Find where the given text appears and provide that cell's center as [x, y] coordinate. 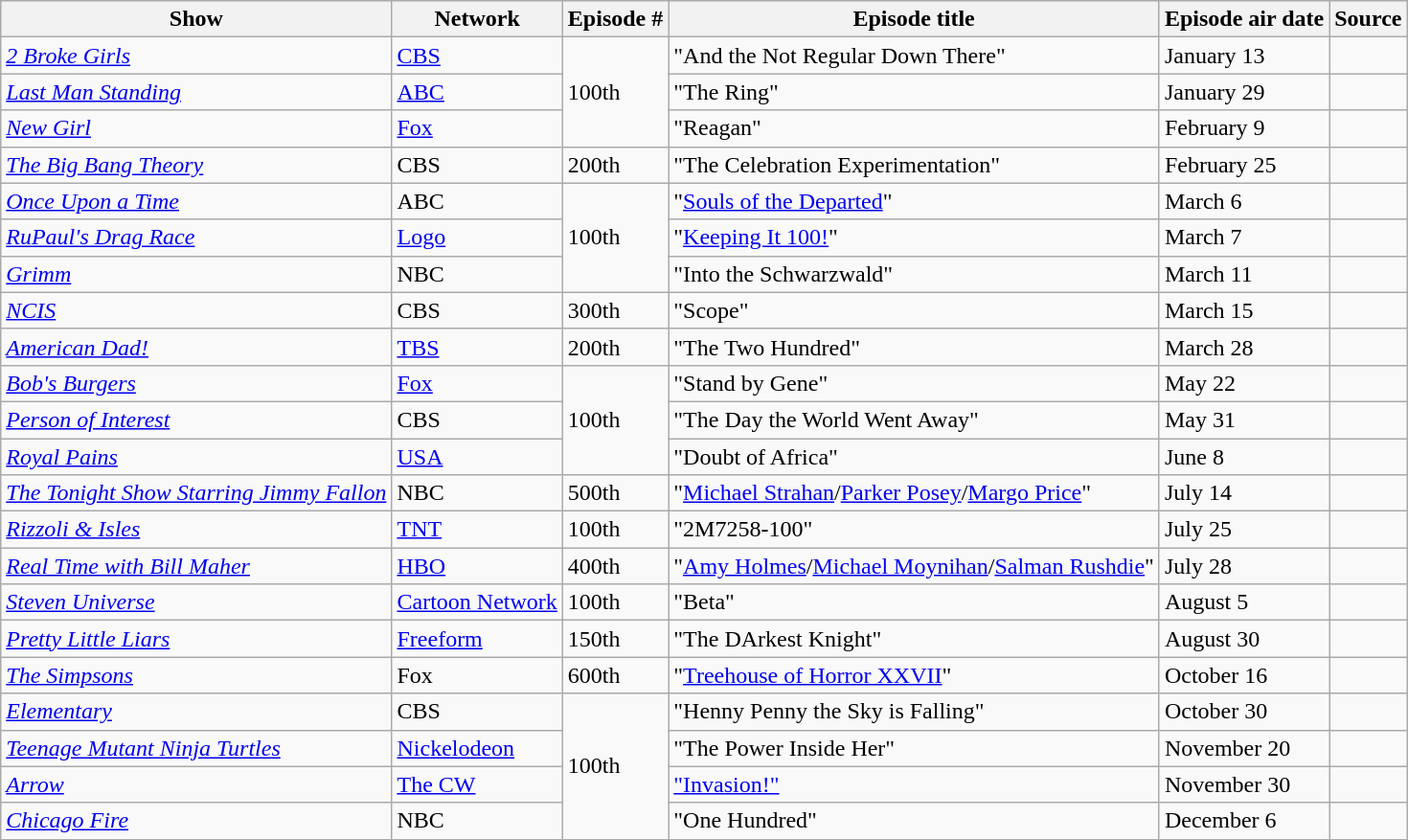
The CW [477, 784]
"2M7258-100" [914, 530]
"Michael Strahan/Parker Posey/Margo Price" [914, 493]
"One Hundred" [914, 821]
Nickelodeon [477, 748]
November 30 [1243, 784]
"The Ring" [914, 92]
"Souls of the Departed" [914, 201]
Source [1368, 19]
Rizzoli & Isles [196, 530]
February 25 [1243, 165]
"Scope" [914, 310]
"Doubt of Africa" [914, 457]
"Treehouse of Horror XXVII" [914, 675]
July 25 [1243, 530]
Real Time with Bill Maher [196, 566]
January 29 [1243, 92]
The Tonight Show Starring Jimmy Fallon [196, 493]
Chicago Fire [196, 821]
150th [615, 639]
The Simpsons [196, 675]
July 14 [1243, 493]
August 5 [1243, 602]
December 6 [1243, 821]
"Henny Penny the Sky is Falling" [914, 712]
May 22 [1243, 383]
Episode air date [1243, 19]
May 31 [1243, 420]
Elementary [196, 712]
Logo [477, 238]
"The Power Inside Her" [914, 748]
NCIS [196, 310]
Teenage Mutant Ninja Turtles [196, 748]
Network [477, 19]
Royal Pains [196, 457]
The Big Bang Theory [196, 165]
600th [615, 675]
Arrow [196, 784]
"The Day the World Went Away" [914, 420]
Steven Universe [196, 602]
"The Celebration Experimentation" [914, 165]
"Keeping It 100!" [914, 238]
March 7 [1243, 238]
Show [196, 19]
July 28 [1243, 566]
TNT [477, 530]
March 28 [1243, 347]
Freeform [477, 639]
August 30 [1243, 639]
USA [477, 457]
Pretty Little Liars [196, 639]
"Amy Holmes/Michael Moynihan/Salman Rushdie" [914, 566]
Grimm [196, 274]
March 6 [1243, 201]
January 13 [1243, 56]
"Invasion!" [914, 784]
"The Two Hundred" [914, 347]
"The DArkest Knight" [914, 639]
Cartoon Network [477, 602]
TBS [477, 347]
"Beta" [914, 602]
2 Broke Girls [196, 56]
HBO [477, 566]
March 11 [1243, 274]
"Into the Schwarzwald" [914, 274]
"Reagan" [914, 128]
June 8 [1243, 457]
400th [615, 566]
March 15 [1243, 310]
November 20 [1243, 748]
February 9 [1243, 128]
Bob's Burgers [196, 383]
Episode # [615, 19]
New Girl [196, 128]
October 30 [1243, 712]
500th [615, 493]
"Stand by Gene" [914, 383]
Person of Interest [196, 420]
Episode title [914, 19]
"And the Not Regular Down There" [914, 56]
RuPaul's Drag Race [196, 238]
American Dad! [196, 347]
Once Upon a Time [196, 201]
300th [615, 310]
Last Man Standing [196, 92]
October 16 [1243, 675]
